Return (x, y) of the center of cell containing provided text 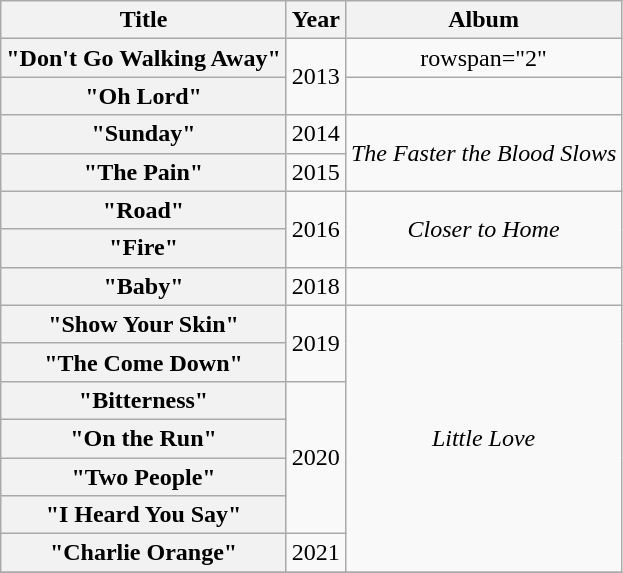
2019 (316, 343)
Year (316, 20)
Little Love (483, 438)
"Fire" (144, 248)
"Two People" (144, 477)
"Show Your Skin" (144, 324)
2013 (316, 77)
Closer to Home (483, 229)
2016 (316, 229)
"Bitterness" (144, 400)
"Sunday" (144, 134)
Title (144, 20)
"Charlie Orange" (144, 553)
"Road" (144, 210)
"Oh Lord" (144, 96)
The Faster the Blood Slows (483, 153)
2015 (316, 172)
2018 (316, 286)
"On the Run" (144, 438)
2021 (316, 553)
"Baby" (144, 286)
"The Pain" (144, 172)
2014 (316, 134)
Album (483, 20)
"Don't Go Walking Away" (144, 58)
"The Come Down" (144, 362)
2020 (316, 457)
"I Heard You Say" (144, 515)
rowspan="2" (483, 58)
